Identify which cell holds the provided text, then report its [x, y] central coordinate. 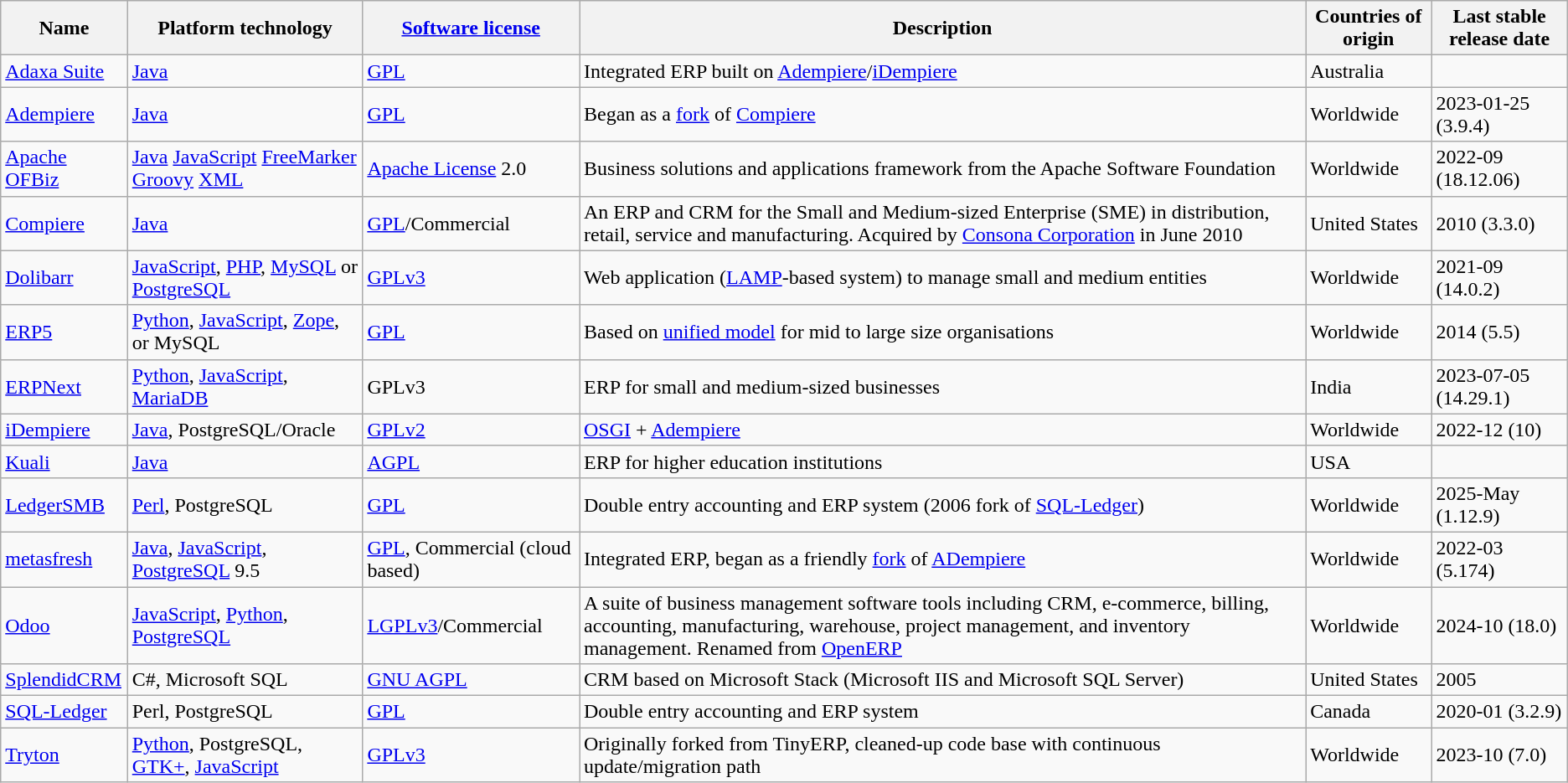
2010 (3.3.0) [1499, 223]
ERPNext [64, 387]
Canada [1369, 712]
Java, JavaScript, PostgreSQL 9.5 [245, 559]
Platform technology [245, 28]
Description [943, 28]
2005 [1499, 680]
Integrated ERP, began as a friendly fork of ADempiere [943, 559]
USA [1369, 461]
Python, PostgreSQL, GTK+, JavaScript [245, 755]
C#, Microsoft SQL [245, 680]
SplendidCRM [64, 680]
2022-03 (5.174) [1499, 559]
Apache OFBiz [64, 169]
2014 (5.5) [1499, 332]
2025-May (1.12.9) [1499, 504]
Web application (LAMP-based system) to manage small and medium entities [943, 278]
Compiere [64, 223]
2022-12 (10) [1499, 430]
Software license [471, 28]
Tryton [64, 755]
Originally forked from TinyERP, cleaned-up code base with continuous update/migration path [943, 755]
Dolibarr [64, 278]
2023-10 (7.0) [1499, 755]
Countries of origin [1369, 28]
Double entry accounting and ERP system (2006 fork of SQL-Ledger) [943, 504]
iDempiere [64, 430]
Python, JavaScript, Zope, or MySQL [245, 332]
Australia [1369, 71]
Python, JavaScript, MariaDB [245, 387]
Odoo [64, 625]
metasfresh [64, 559]
Business solutions and applications framework from the Apache Software Foundation [943, 169]
Based on unified model for mid to large size organisations [943, 332]
OSGI + Adempiere [943, 430]
2022-09 (18.12.06) [1499, 169]
LGPLv3/Commercial [471, 625]
GPL, Commercial (cloud based) [471, 559]
Apache License 2.0 [471, 169]
ERP5 [64, 332]
Began as a fork of Compiere [943, 114]
SQL-Ledger [64, 712]
2021-09 (14.0.2) [1499, 278]
GPLv2 [471, 430]
Last stable release date [1499, 28]
2023-07-05 (14.29.1) [1499, 387]
Java, PostgreSQL/Oracle [245, 430]
CRM based on Microsoft Stack (Microsoft IIS and Microsoft SQL Server) [943, 680]
AGPL [471, 461]
ERP for higher education institutions [943, 461]
Integrated ERP built on Adempiere/iDempiere [943, 71]
JavaScript, Python, PostgreSQL [245, 625]
ERP for small and medium-sized businesses [943, 387]
Double entry accounting and ERP system [943, 712]
Java JavaScript FreeMarker Groovy XML [245, 169]
Adempiere [64, 114]
Name [64, 28]
2020-01 (3.2.9) [1499, 712]
JavaScript, PHP, MySQL or PostgreSQL [245, 278]
2024-10 (18.0) [1499, 625]
Adaxa Suite [64, 71]
GNU AGPL [471, 680]
India [1369, 387]
GPL/Commercial [471, 223]
Kuali [64, 461]
LedgerSMB [64, 504]
2023-01-25 (3.9.4) [1499, 114]
